Output the (X, Y) coordinate of the center of the cell containing the given text.  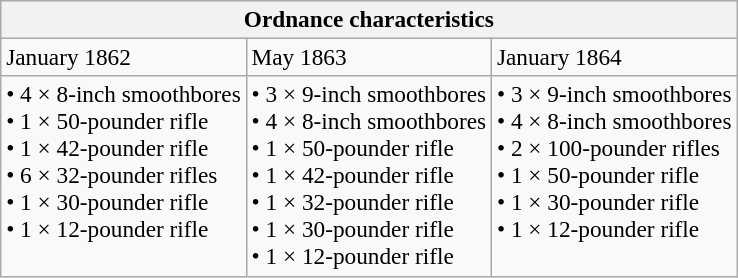
• 4 × 8-inch smoothbores• 1 × 50-pounder rifle• 1 × 42-pounder rifle• 6 × 32-pounder rifles• 1 × 30-pounder rifle• 1 × 12-pounder rifle (124, 176)
January 1862 (124, 57)
January 1864 (614, 57)
Ordnance characteristics (369, 19)
May 1863 (368, 57)
• 3 × 9-inch smoothbores• 4 × 8-inch smoothbores• 2 × 100-pounder rifles• 1 × 50-pounder rifle• 1 × 30-pounder rifle• 1 × 12-pounder rifle (614, 176)
